Detect which cell encompasses the target text, then output its [x, y] center coordinate. 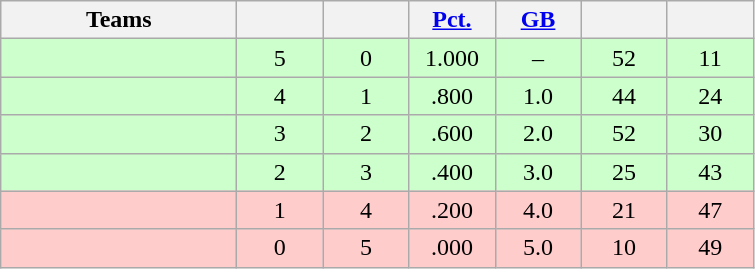
.000 [452, 248]
24 [710, 96]
10 [624, 248]
.800 [452, 96]
.600 [452, 134]
25 [624, 172]
49 [710, 248]
Pct. [452, 20]
– [538, 58]
GB [538, 20]
44 [624, 96]
2.0 [538, 134]
Teams [119, 20]
47 [710, 210]
.200 [452, 210]
43 [710, 172]
1.000 [452, 58]
4.0 [538, 210]
30 [710, 134]
1.0 [538, 96]
21 [624, 210]
5.0 [538, 248]
3.0 [538, 172]
11 [710, 58]
.400 [452, 172]
